From the cell containing the given text, extract its center point as (X, Y) coordinate. 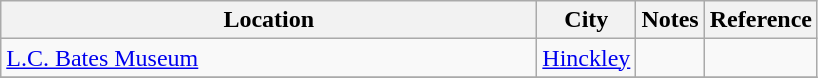
Hinckley (586, 58)
Notes (670, 20)
City (586, 20)
Reference (760, 20)
L.C. Bates Museum (269, 58)
Location (269, 20)
